Return the [x, y] coordinate for the center point of the cell that contains the specified text.  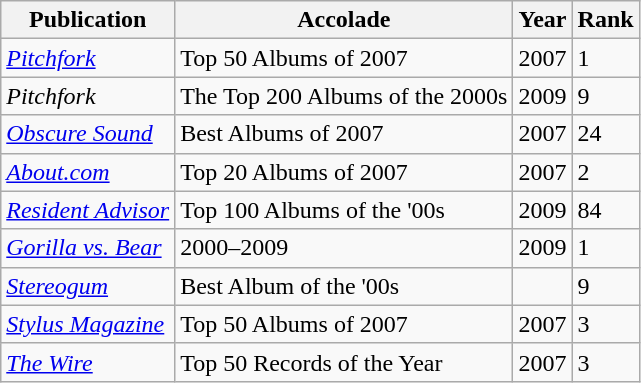
Best Album of the '00s [344, 286]
Stylus Magazine [88, 324]
84 [606, 210]
Top 50 Records of the Year [344, 362]
Resident Advisor [88, 210]
Gorilla vs. Bear [88, 248]
Best Albums of 2007 [344, 134]
Accolade [344, 20]
Top 20 Albums of 2007 [344, 172]
Year [542, 20]
Obscure Sound [88, 134]
Top 100 Albums of the '00s [344, 210]
2 [606, 172]
The Top 200 Albums of the 2000s [344, 96]
24 [606, 134]
2000–2009 [344, 248]
The Wire [88, 362]
Publication [88, 20]
Rank [606, 20]
About.com [88, 172]
Stereogum [88, 286]
